Capture the cell that displays the provided text and extract its (X, Y) central coordinate. 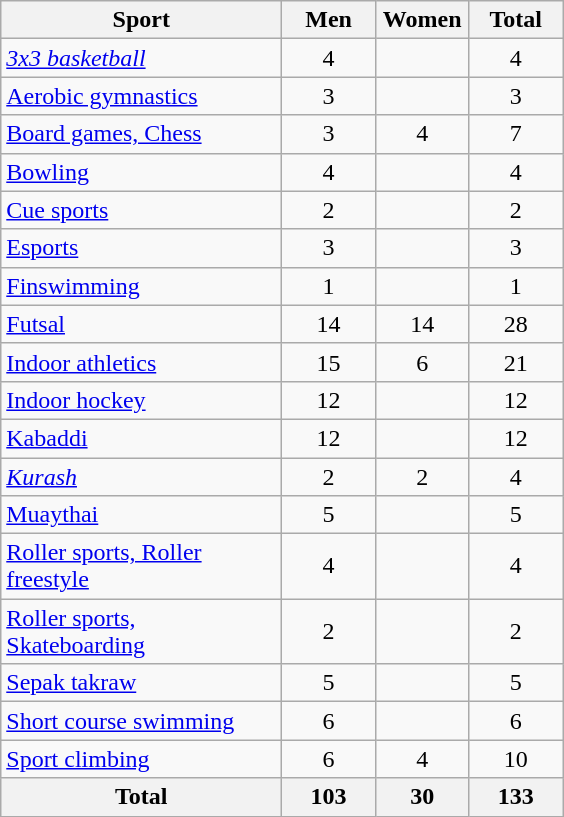
Sport climbing (142, 759)
Muaythai (142, 515)
Futsal (142, 324)
30 (422, 797)
10 (516, 759)
Sport (142, 20)
21 (516, 362)
Sepak takraw (142, 683)
Kurash (142, 477)
133 (516, 797)
Short course swimming (142, 721)
Roller sports, Roller freestyle (142, 566)
3x3 basketball (142, 58)
Men (329, 20)
Aerobic gymnastics (142, 96)
Esports (142, 248)
Women (422, 20)
15 (329, 362)
7 (516, 134)
Kabaddi (142, 438)
28 (516, 324)
Indoor hockey (142, 400)
Finswimming (142, 286)
Roller sports, Skateboarding (142, 632)
103 (329, 797)
Bowling (142, 172)
Cue sports (142, 210)
Indoor athletics (142, 362)
Board games, Chess (142, 134)
